From the cell containing the given text, extract its center point as (X, Y) coordinate. 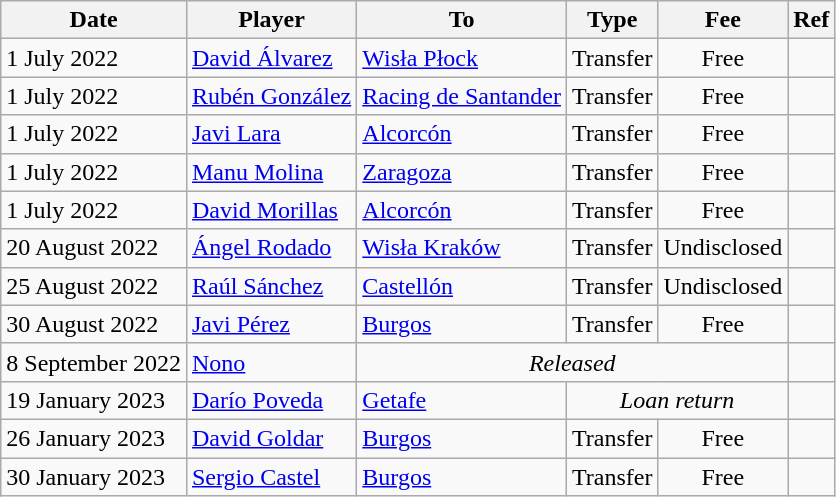
David Álvarez (271, 58)
Zaragoza (462, 172)
Wisła Płock (462, 58)
Sergio Castel (271, 477)
Castellón (462, 286)
Nono (271, 362)
Loan return (676, 400)
David Goldar (271, 438)
26 January 2023 (94, 438)
Javi Lara (271, 134)
David Morillas (271, 210)
Ref (812, 20)
Ángel Rodado (271, 248)
Released (572, 362)
19 January 2023 (94, 400)
Darío Poveda (271, 400)
Manu Molina (271, 172)
Type (612, 20)
Racing de Santander (462, 96)
25 August 2022 (94, 286)
Date (94, 20)
Raúl Sánchez (271, 286)
To (462, 20)
30 January 2023 (94, 477)
Fee (723, 20)
Getafe (462, 400)
Rubén González (271, 96)
20 August 2022 (94, 248)
Javi Pérez (271, 324)
Player (271, 20)
8 September 2022 (94, 362)
30 August 2022 (94, 324)
Wisła Kraków (462, 248)
